Determine the (X, Y) coordinate at the center of the cell enclosing the given text.  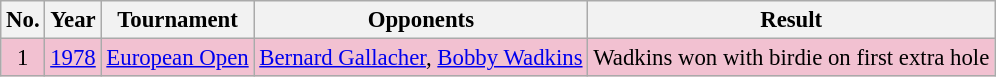
Opponents (421, 20)
Bernard Gallacher, Bobby Wadkins (421, 58)
1 (23, 58)
Wadkins won with birdie on first extra hole (792, 58)
Tournament (178, 20)
No. (23, 20)
Year (73, 20)
European Open (178, 58)
Result (792, 20)
1978 (73, 58)
